Determine the [x, y] coordinate at the center of the cell enclosing the given text.  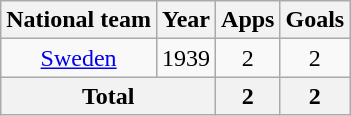
1939 [186, 58]
Goals [315, 20]
Year [186, 20]
Sweden [79, 58]
Total [108, 96]
Apps [248, 20]
National team [79, 20]
